Provide the (x, y) coordinate of the cell's center where the given text is located.  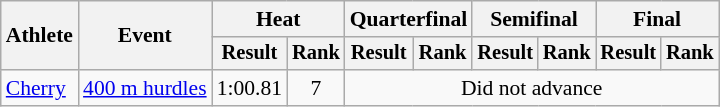
Cherry (40, 88)
Event (145, 36)
7 (316, 88)
Semifinal (534, 19)
1:00.81 (250, 88)
Did not advance (532, 88)
400 m hurdles (145, 88)
Final (658, 19)
Heat (278, 19)
Athlete (40, 36)
Quarterfinal (409, 19)
